Scan for the cell matching the given text and deliver its (x, y) coordinate at center. 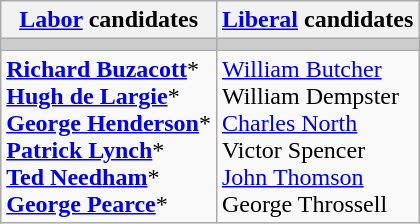
William ButcherWilliam DempsterCharles NorthVictor SpencerJohn ThomsonGeorge Throssell (317, 136)
Richard Buzacott*Hugh de Largie*George Henderson*Patrick Lynch*Ted Needham*George Pearce* (109, 136)
Labor candidates (109, 20)
Liberal candidates (317, 20)
